Search for the cell housing the specified text and yield its [X, Y] center coordinate. 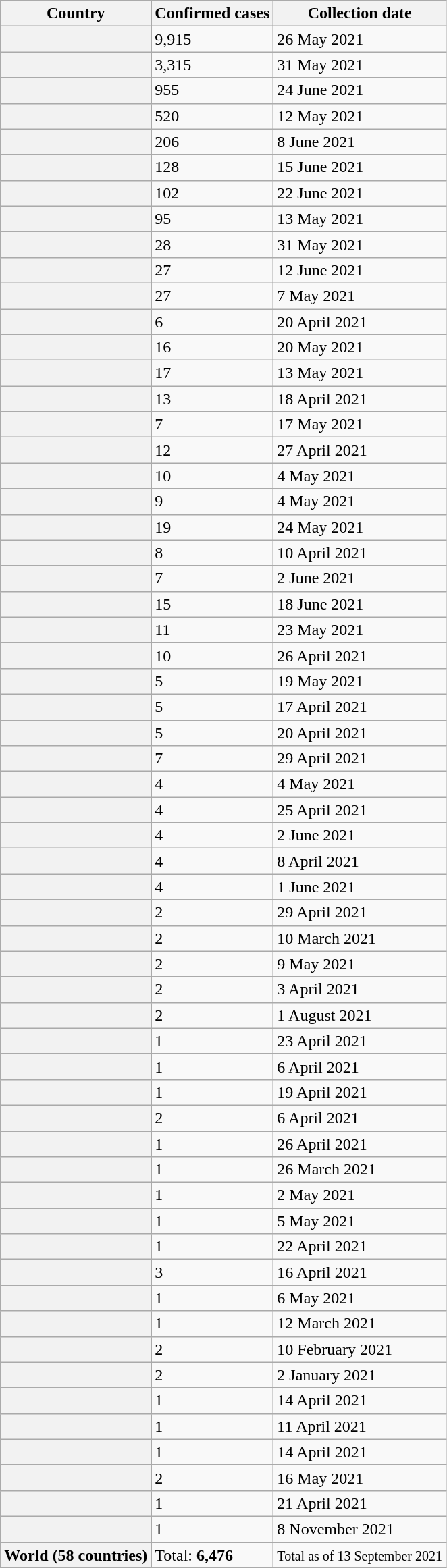
95 [212, 219]
955 [212, 90]
8 November 2021 [360, 1529]
6 May 2021 [360, 1298]
12 March 2021 [360, 1324]
12 May 2021 [360, 116]
8 April 2021 [360, 861]
10 February 2021 [360, 1349]
24 May 2021 [360, 527]
16 [212, 348]
Country [76, 13]
28 [212, 244]
5 May 2021 [360, 1221]
27 April 2021 [360, 450]
26 May 2021 [360, 39]
26 March 2021 [360, 1170]
11 [212, 630]
520 [212, 116]
Total as of 13 September 2021 [360, 1555]
102 [212, 193]
19 April 2021 [360, 1092]
16 April 2021 [360, 1272]
17 April 2021 [360, 707]
Collection date [360, 13]
23 May 2021 [360, 630]
16 May 2021 [360, 1478]
1 August 2021 [360, 1015]
17 [212, 373]
12 June 2021 [360, 270]
1 June 2021 [360, 887]
9 May 2021 [360, 964]
6 [212, 322]
3 [212, 1272]
19 [212, 527]
20 May 2021 [360, 348]
23 April 2021 [360, 1041]
2 January 2021 [360, 1375]
18 June 2021 [360, 604]
3,315 [212, 65]
15 [212, 604]
25 April 2021 [360, 810]
13 [212, 399]
8 [212, 553]
206 [212, 142]
12 [212, 450]
10 April 2021 [360, 553]
Confirmed cases [212, 13]
15 June 2021 [360, 167]
7 May 2021 [360, 296]
8 June 2021 [360, 142]
Total: 6,476 [212, 1555]
2 May 2021 [360, 1195]
18 April 2021 [360, 399]
10 March 2021 [360, 938]
22 June 2021 [360, 193]
3 April 2021 [360, 990]
World (58 countries) [76, 1555]
21 April 2021 [360, 1503]
9,915 [212, 39]
128 [212, 167]
11 April 2021 [360, 1426]
24 June 2021 [360, 90]
22 April 2021 [360, 1247]
19 May 2021 [360, 681]
17 May 2021 [360, 425]
9 [212, 502]
